Identify which cell holds the provided text, then report its (x, y) central coordinate. 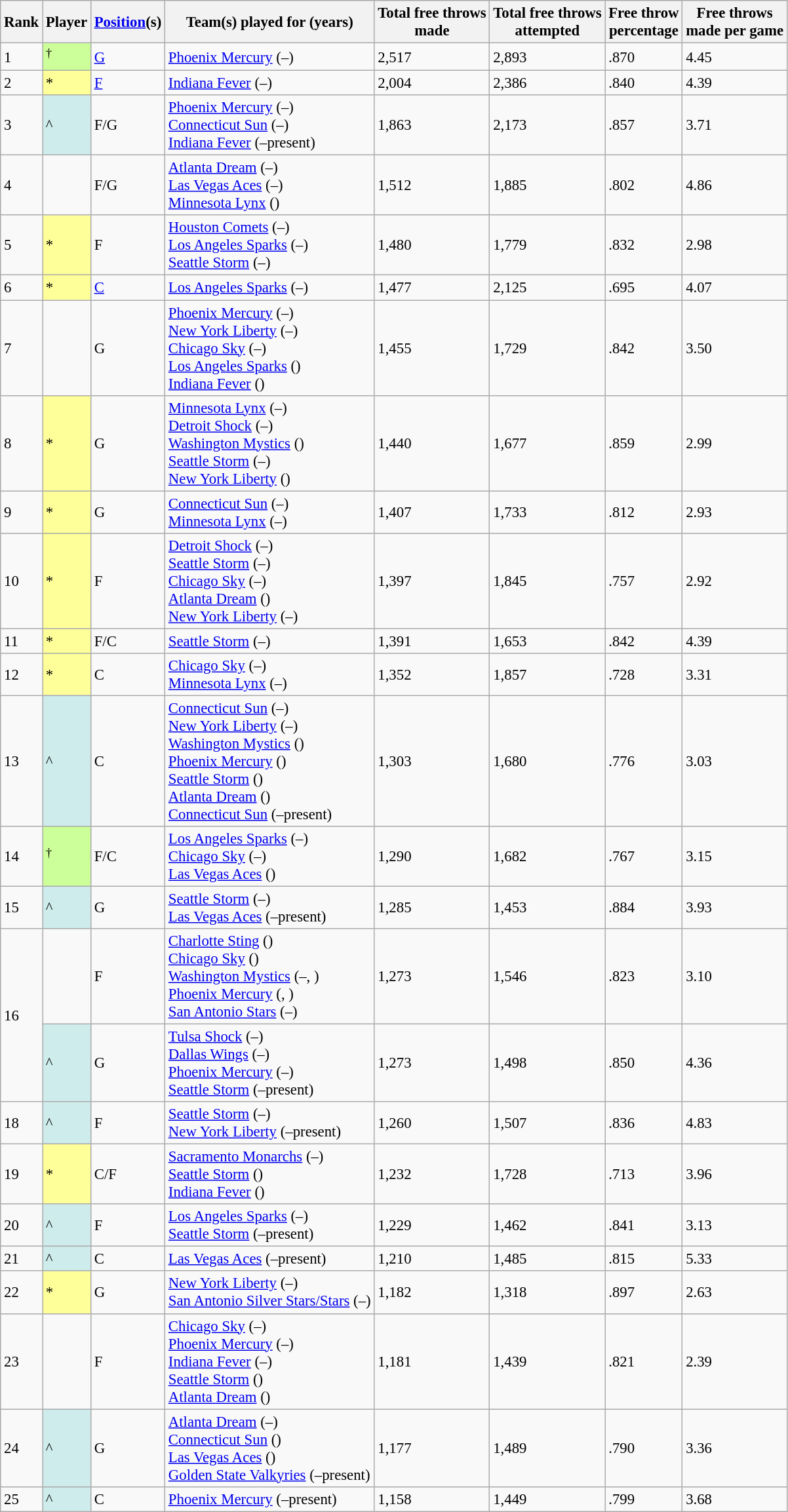
1,857 (547, 675)
7 (22, 348)
.815 (644, 1259)
2.63 (734, 1292)
2.99 (734, 443)
19 (22, 1174)
Los Angeles Sparks (–)Seattle Storm (–present) (270, 1226)
.821 (644, 1361)
1,885 (547, 185)
Total free throws attempted (547, 22)
3 (22, 125)
1,397 (432, 581)
2,517 (432, 57)
21 (22, 1259)
1,181 (432, 1361)
.713 (644, 1174)
25 (22, 1499)
4.36 (734, 1063)
.840 (644, 83)
Player (67, 22)
3.03 (734, 761)
.767 (644, 857)
1,485 (547, 1259)
.812 (644, 513)
11 (22, 641)
1,158 (432, 1499)
2.93 (734, 513)
.790 (644, 1448)
Los Angeles Sparks (–)Chicago Sky (–)Las Vegas Aces () (270, 857)
.799 (644, 1499)
3.50 (734, 348)
1,728 (547, 1174)
Indiana Fever (–) (270, 83)
Minnesota Lynx (–)Detroit Shock (–)Washington Mystics ()Seattle Storm (–)New York Liberty () (270, 443)
1,477 (432, 288)
10 (22, 581)
15 (22, 907)
2.39 (734, 1361)
.757 (644, 581)
3.15 (734, 857)
.841 (644, 1226)
1 (22, 57)
2,004 (432, 83)
3.31 (734, 675)
Tulsa Shock (–)Dallas Wings (–)Phoenix Mercury (–)Seattle Storm (–present) (270, 1063)
5.33 (734, 1259)
Sacramento Monarchs (–)Seattle Storm ()Indiana Fever () (270, 1174)
5 (22, 245)
3.36 (734, 1448)
Los Angeles Sparks (–) (270, 288)
Free throws made per game (734, 22)
1,210 (432, 1259)
1,863 (432, 125)
.728 (644, 675)
2.92 (734, 581)
16 (22, 1015)
1,285 (432, 907)
Seattle Storm (–)New York Liberty (–present) (270, 1123)
2,125 (547, 288)
20 (22, 1226)
24 (22, 1448)
1,653 (547, 641)
.832 (644, 245)
.823 (644, 977)
2,173 (547, 125)
14 (22, 857)
1,303 (432, 761)
Phoenix Mercury (–present) (270, 1499)
.897 (644, 1292)
Seattle Storm (–)Las Vegas Aces (–present) (270, 907)
13 (22, 761)
Team(s) played for (years) (270, 22)
Rank (22, 22)
1,677 (547, 443)
.695 (644, 288)
1,407 (432, 513)
2.98 (734, 245)
Total free throws made (432, 22)
22 (22, 1292)
1,682 (547, 857)
.836 (644, 1123)
1,546 (547, 977)
C/F (127, 1174)
Chicago Sky (–)Minnesota Lynx (–) (270, 675)
3.68 (734, 1499)
1,680 (547, 761)
Connecticut Sun (–)Minnesota Lynx (–) (270, 513)
Detroit Shock (–)Seattle Storm (–)Chicago Sky (–)Atlanta Dream ()New York Liberty (–) (270, 581)
.802 (644, 185)
1,462 (547, 1226)
8 (22, 443)
1,480 (432, 245)
3.93 (734, 907)
1,729 (547, 348)
1,352 (432, 675)
18 (22, 1123)
1,232 (432, 1174)
Seattle Storm (–) (270, 641)
1,449 (547, 1499)
4.86 (734, 185)
Position(s) (127, 22)
1,440 (432, 443)
2 (22, 83)
23 (22, 1361)
1,845 (547, 581)
1,182 (432, 1292)
.776 (644, 761)
Connecticut Sun (–)New York Liberty (–)Washington Mystics ()Phoenix Mercury ()Seattle Storm ()Atlanta Dream ()Connecticut Sun (–present) (270, 761)
1,229 (432, 1226)
.884 (644, 907)
3.71 (734, 125)
Chicago Sky (–)Phoenix Mercury (–)Indiana Fever (–)Seattle Storm ()Atlanta Dream () (270, 1361)
Phoenix Mercury (–)New York Liberty (–)Chicago Sky (–)Los Angeles Sparks ()Indiana Fever () (270, 348)
Charlotte Sting ()Chicago Sky ()Washington Mystics (–, )Phoenix Mercury (, )San Antonio Stars (–) (270, 977)
Free throwpercentage (644, 22)
1,507 (547, 1123)
Atlanta Dream (–)Connecticut Sun ()Las Vegas Aces ()Golden State Valkyries (–present) (270, 1448)
Atlanta Dream (–)Las Vegas Aces (–)Minnesota Lynx () (270, 185)
1,439 (547, 1361)
4 (22, 185)
.850 (644, 1063)
1,498 (547, 1063)
1,489 (547, 1448)
Houston Comets (–)Los Angeles Sparks (–)Seattle Storm (–) (270, 245)
1,455 (432, 348)
3.10 (734, 977)
4.45 (734, 57)
12 (22, 675)
1,453 (547, 907)
6 (22, 288)
3.96 (734, 1174)
2,386 (547, 83)
1,733 (547, 513)
.857 (644, 125)
1,391 (432, 641)
.859 (644, 443)
.870 (644, 57)
4.07 (734, 288)
9 (22, 513)
2,893 (547, 57)
Phoenix Mercury (–)Connecticut Sun (–)Indiana Fever (–present) (270, 125)
1,779 (547, 245)
3.13 (734, 1226)
1,177 (432, 1448)
1,260 (432, 1123)
Las Vegas Aces (–present) (270, 1259)
New York Liberty (–)San Antonio Silver Stars/Stars (–) (270, 1292)
1,318 (547, 1292)
1,512 (432, 185)
1,290 (432, 857)
Phoenix Mercury (–) (270, 57)
4.83 (734, 1123)
